Scan for the cell matching the given text and deliver its [x, y] coordinate at center. 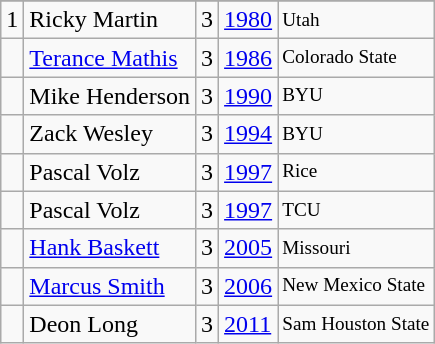
Utah [356, 20]
1990 [248, 96]
2006 [248, 286]
1986 [248, 58]
Sam Houston State [356, 324]
1 [12, 20]
Marcus Smith [110, 286]
Deon Long [110, 324]
Hank Baskett [110, 248]
Terance Mathis [110, 58]
Ricky Martin [110, 20]
Colorado State [356, 58]
2011 [248, 324]
1980 [248, 20]
Rice [356, 172]
TCU [356, 210]
New Mexico State [356, 286]
2005 [248, 248]
1994 [248, 134]
Zack Wesley [110, 134]
Mike Henderson [110, 96]
Missouri [356, 248]
